Detect which cell encompasses the target text, then output its [x, y] center coordinate. 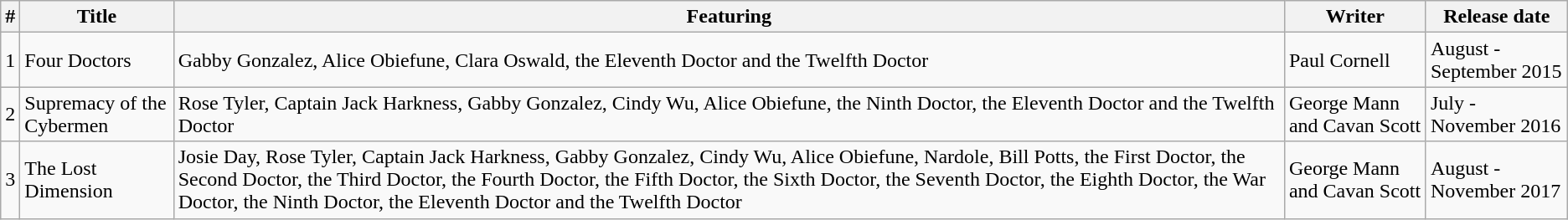
The Lost Dimension [97, 180]
Title [97, 17]
3 [10, 180]
Supremacy of the Cybermen [97, 114]
# [10, 17]
Featuring [729, 17]
1 [10, 60]
August - November 2017 [1496, 180]
Four Doctors [97, 60]
2 [10, 114]
Rose Tyler, Captain Jack Harkness, Gabby Gonzalez, Cindy Wu, Alice Obiefune, the Ninth Doctor, the Eleventh Doctor and the Twelfth Doctor [729, 114]
Gabby Gonzalez, Alice Obiefune, Clara Oswald, the Eleventh Doctor and the Twelfth Doctor [729, 60]
Release date [1496, 17]
August - September 2015 [1496, 60]
Writer [1355, 17]
Paul Cornell [1355, 60]
July - November 2016 [1496, 114]
